Determine the [x, y] coordinate at the center of the cell enclosing the given text.  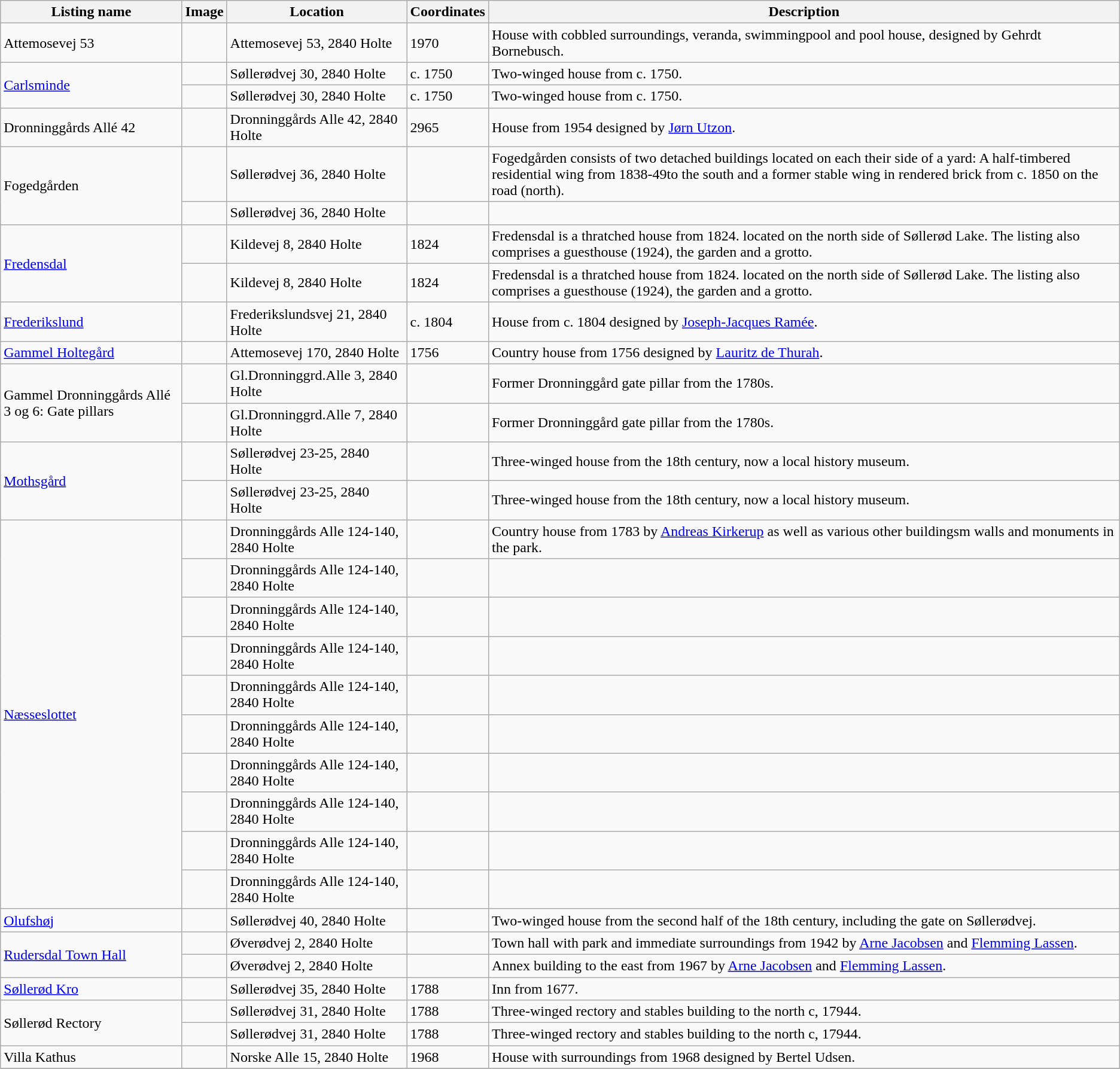
Gl.Dronninggrd.Alle 3, 2840 Holte [317, 383]
Attemosevej 170, 2840 Holte [317, 352]
Carlsminde [91, 85]
Coordinates [448, 12]
Attemosevej 53 [91, 43]
1970 [448, 43]
Image [205, 12]
Description [804, 12]
Gammel Dronninggårds Allé 3 og 6: Gate pillars [91, 403]
Frederikslund [91, 322]
1756 [448, 352]
Søllerød Kro [91, 989]
Country house from 1756 designed by Lauritz de Thurah. [804, 352]
House with surroundings from 1968 designed by Bertel Udsen. [804, 1057]
House with cobbled surroundings, veranda, swimmingpool and pool house, designed by Gehrdt Bornebusch. [804, 43]
Attemosevej 53, 2840 Holte [317, 43]
Mothsgård [91, 481]
Town hall with park and immediate surroundings from 1942 by Arne Jacobsen and Flemming Lassen. [804, 943]
Fogedgården [91, 185]
Olufshøj [91, 920]
Rudersdal Town Hall [91, 954]
Dronninggårds Allé 42 [91, 127]
Gl.Dronninggrd.Alle 7, 2840 Holte [317, 422]
Country house from 1783 by Andreas Kirkerup as well as various other buildingsm walls and monuments in the park. [804, 540]
1968 [448, 1057]
Annex building to the east from 1967 by Arne Jacobsen and Flemming Lassen. [804, 966]
Gammel Holtegård [91, 352]
Inn from 1677. [804, 989]
Søllerød Rectory [91, 1023]
Næsseslottet [91, 714]
Two-winged house from the second half of the 18th century, including the gate on Søllerødvej. [804, 920]
Søllerødvej 35, 2840 Holte [317, 989]
Fredensdal [91, 263]
Frederikslundsvej 21, 2840 Holte [317, 322]
Listing name [91, 12]
Norske Alle 15, 2840 Holte [317, 1057]
Villa Kathus [91, 1057]
Location [317, 12]
2965 [448, 127]
Søllerødvej 40, 2840 Holte [317, 920]
Dronninggårds Alle 42, 2840 Holte [317, 127]
House from c. 1804 designed by Joseph-Jacques Ramée. [804, 322]
House from 1954 designed by Jørn Utzon. [804, 127]
c. 1804 [448, 322]
